Pinpoint the cell where the given text exists, returning its (X, Y) midpoint coordinate. 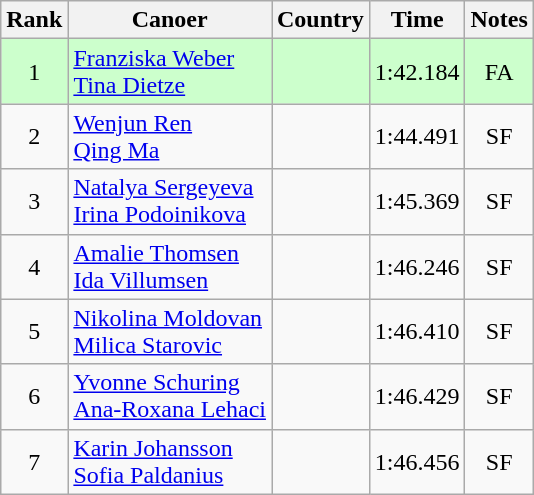
7 (34, 462)
Franziska WeberTina Dietze (170, 72)
1 (34, 72)
1:46.246 (417, 266)
4 (34, 266)
1:44.491 (417, 136)
1:46.410 (417, 332)
Time (417, 20)
FA (499, 72)
Karin JohanssonSofia Paldanius (170, 462)
6 (34, 396)
3 (34, 202)
Rank (34, 20)
1:45.369 (417, 202)
Wenjun RenQing Ma (170, 136)
Notes (499, 20)
1:42.184 (417, 72)
5 (34, 332)
Canoer (170, 20)
Nikolina MoldovanMilica Starovic (170, 332)
Yvonne SchuringAna-Roxana Lehaci (170, 396)
2 (34, 136)
Natalya SergeyevaIrina Podoinikova (170, 202)
1:46.456 (417, 462)
1:46.429 (417, 396)
Amalie ThomsenIda Villumsen (170, 266)
Country (321, 20)
